Return the [x, y] coordinate for the center point of the cell that contains the specified text.  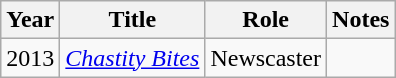
2013 [30, 58]
Chastity Bites [132, 58]
Newscaster [266, 58]
Notes [361, 20]
Year [30, 20]
Role [266, 20]
Title [132, 20]
